From the cell containing the given text, extract its center point as [X, Y] coordinate. 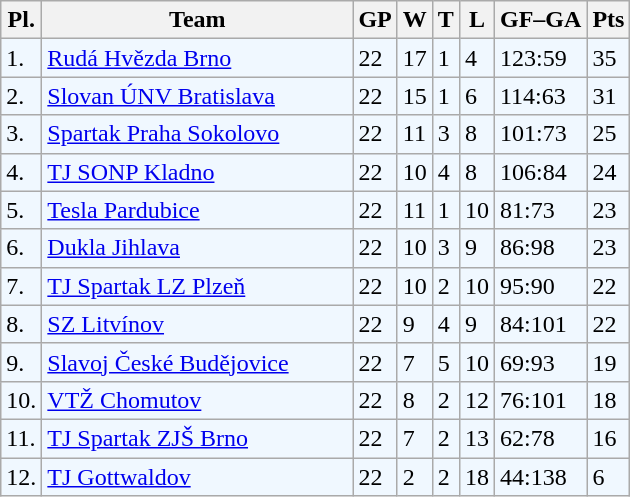
Rudá Hvězda Brno [198, 58]
9. [22, 362]
95:90 [540, 286]
Pl. [22, 20]
Spartak Praha Sokolovo [198, 134]
106:84 [540, 172]
15 [414, 96]
114:63 [540, 96]
Dukla Jihlava [198, 248]
12 [476, 400]
TJ SONP Kladno [198, 172]
L [476, 20]
Team [198, 20]
16 [608, 438]
17 [414, 58]
19 [608, 362]
101:73 [540, 134]
69:93 [540, 362]
76:101 [540, 400]
W [414, 20]
62:78 [540, 438]
4. [22, 172]
VTŽ Chomutov [198, 400]
6. [22, 248]
31 [608, 96]
SZ Litvínov [198, 324]
5 [446, 362]
123:59 [540, 58]
81:73 [540, 210]
Slovan ÚNV Bratislava [198, 96]
24 [608, 172]
44:138 [540, 477]
Slavoj České Budějovice [198, 362]
12. [22, 477]
Tesla Pardubice [198, 210]
35 [608, 58]
TJ Gottwaldov [198, 477]
13 [476, 438]
11. [22, 438]
84:101 [540, 324]
25 [608, 134]
8. [22, 324]
2. [22, 96]
7. [22, 286]
5. [22, 210]
GF–GA [540, 20]
10. [22, 400]
TJ Spartak ZJŠ Brno [198, 438]
1. [22, 58]
3. [22, 134]
T [446, 20]
TJ Spartak LZ Plzeň [198, 286]
GP [375, 20]
86:98 [540, 248]
Pts [608, 20]
